Locate the cell with the specified text and output its (X, Y) center coordinate. 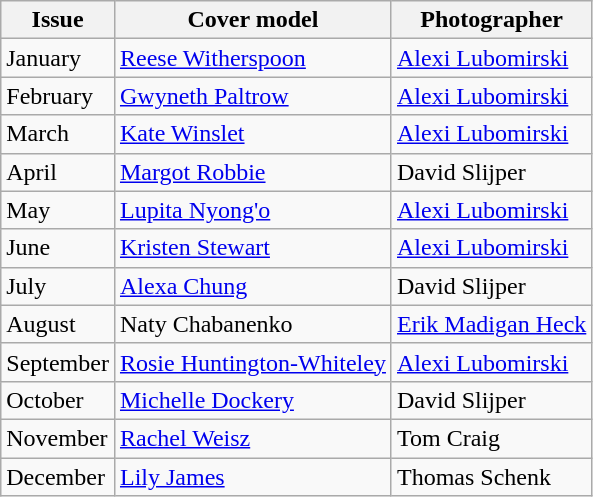
Tom Craig (491, 438)
Photographer (491, 20)
Gwyneth Paltrow (252, 96)
Erik Madigan Heck (491, 324)
Rachel Weisz (252, 438)
December (58, 477)
April (58, 172)
Cover model (252, 20)
August (58, 324)
Alexa Chung (252, 286)
January (58, 58)
Rosie Huntington-Whiteley (252, 362)
October (58, 400)
Lily James (252, 477)
November (58, 438)
February (58, 96)
Naty Chabanenko (252, 324)
Thomas Schenk (491, 477)
Reese Witherspoon (252, 58)
Lupita Nyong'o (252, 210)
June (58, 248)
Michelle Dockery (252, 400)
Issue (58, 20)
May (58, 210)
September (58, 362)
Kristen Stewart (252, 248)
Margot Robbie (252, 172)
March (58, 134)
Kate Winslet (252, 134)
July (58, 286)
